Capture the cell that displays the provided text and extract its (x, y) central coordinate. 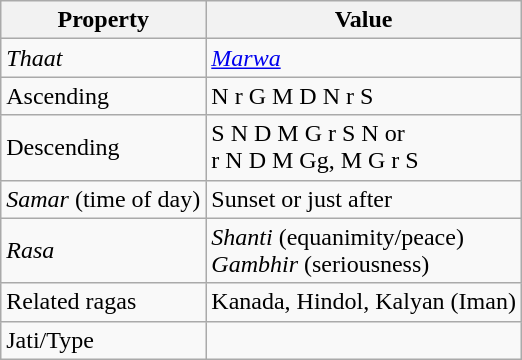
Jati/Type (104, 340)
Descending (104, 148)
Shanti (equanimity/peace)Gambhir (seriousness) (364, 250)
Related ragas (104, 302)
Ascending (104, 96)
S N D M G r S N orr N D M Gg, M G r S (364, 148)
Rasa (104, 250)
N r G M D N r S (364, 96)
Property (104, 20)
Kanada, Hindol, Kalyan (Iman) (364, 302)
Thaat (104, 58)
Samar (time of day) (104, 199)
Sunset or just after (364, 199)
Value (364, 20)
Marwa (364, 58)
